Capture the cell that displays the provided text and extract its (X, Y) central coordinate. 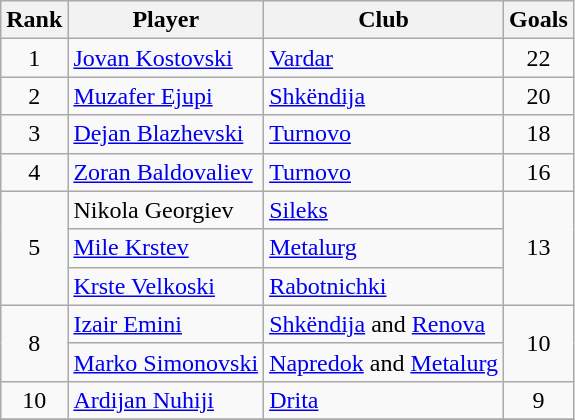
22 (539, 58)
20 (539, 96)
Zoran Baldovaliev (166, 172)
Rank (34, 20)
Sileks (384, 210)
Goals (539, 20)
4 (34, 172)
Mile Krstev (166, 248)
Marko Simonovski (166, 362)
3 (34, 134)
5 (34, 248)
Drita (384, 400)
9 (539, 400)
Krste Velkoski (166, 286)
Player (166, 20)
Muzafer Ejupi (166, 96)
Dejan Blazhevski (166, 134)
18 (539, 134)
Club (384, 20)
Vardar (384, 58)
Nikola Georgiev (166, 210)
8 (34, 343)
Rabotnichki (384, 286)
Shkëndija (384, 96)
Izair Emini (166, 324)
Shkëndija and Renova (384, 324)
16 (539, 172)
Jovan Kostovski (166, 58)
13 (539, 248)
Napredok and Metalurg (384, 362)
2 (34, 96)
Metalurg (384, 248)
1 (34, 58)
Ardijan Nuhiji (166, 400)
